Pinpoint the cell where the given text exists, returning its [x, y] midpoint coordinate. 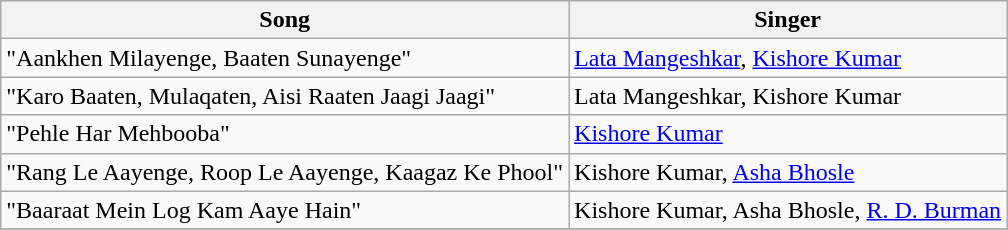
Song [285, 20]
Kishore Kumar [788, 134]
"Karo Baaten, Mulaqaten, Aisi Raaten Jaagi Jaagi" [285, 96]
"Aankhen Milayenge, Baaten Sunayenge" [285, 58]
"Baaraat Mein Log Kam Aaye Hain" [285, 210]
"Pehle Har Mehbooba" [285, 134]
Kishore Kumar, Asha Bhosle, R. D. Burman [788, 210]
"Rang Le Aayenge, Roop Le Aayenge, Kaagaz Ke Phool" [285, 172]
Singer [788, 20]
Kishore Kumar, Asha Bhosle [788, 172]
